Locate the cell with the specified text and output its [X, Y] center coordinate. 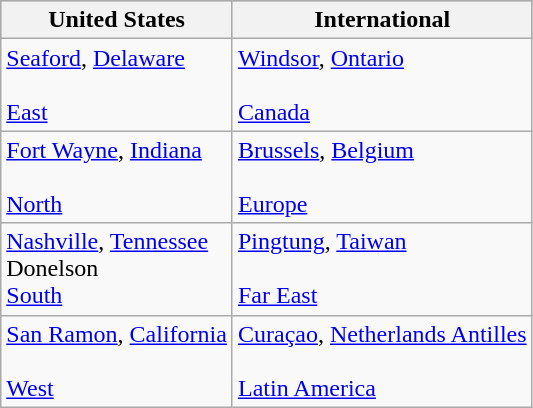
Seaford, DelawareEast [117, 85]
United States [117, 20]
International [382, 20]
Nashville, TennesseeDonelsonSouth [117, 269]
Pingtung, TaiwanFar East [382, 269]
San Ramon, CaliforniaWest [117, 361]
Brussels, BelgiumEurope [382, 177]
Curaçao, Netherlands AntillesLatin America [382, 361]
Windsor, OntarioCanada [382, 85]
Fort Wayne, IndianaNorth [117, 177]
